From the cell containing the given text, extract its center point as (X, Y) coordinate. 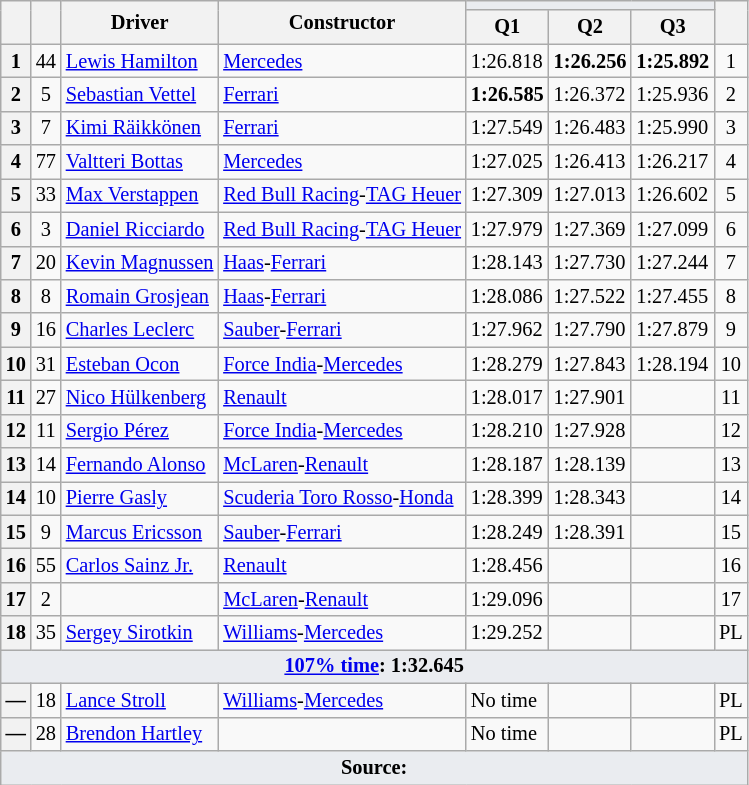
Esteban Ocon (140, 364)
Q1 (508, 27)
Charles Leclerc (140, 330)
Max Verstappen (140, 195)
Valtteri Bottas (140, 162)
35 (46, 633)
1:29.096 (508, 599)
1:27.928 (590, 431)
1:27.309 (508, 195)
Kimi Räikkönen (140, 128)
1:27.455 (672, 296)
Nico Hülkenberg (140, 397)
107% time: 1:32.645 (374, 666)
Daniel Ricciardo (140, 229)
33 (46, 195)
44 (46, 61)
1:28.249 (508, 532)
1:27.879 (672, 330)
1:27.962 (508, 330)
1:27.369 (590, 229)
1:27.790 (590, 330)
1:28.143 (508, 263)
1:26.372 (590, 94)
Sebastian Vettel (140, 94)
1:27.244 (672, 263)
Driver (140, 22)
Carlos Sainz Jr. (140, 565)
1:26.818 (508, 61)
1:28.139 (590, 465)
1:26.585 (508, 94)
1:26.217 (672, 162)
27 (46, 397)
Scuderia Toro Rosso-Honda (342, 498)
1:28.017 (508, 397)
1:25.936 (672, 94)
55 (46, 565)
1:26.483 (590, 128)
Fernando Alonso (140, 465)
1:25.892 (672, 61)
1:26.602 (672, 195)
28 (46, 734)
1:28.210 (508, 431)
Pierre Gasly (140, 498)
1:28.456 (508, 565)
Q3 (672, 27)
1:26.256 (590, 61)
Brendon Hartley (140, 734)
1:27.979 (508, 229)
Lance Stroll (140, 700)
Source: (374, 767)
1:28.086 (508, 296)
1:25.990 (672, 128)
1:28.391 (590, 532)
1:28.279 (508, 364)
1:28.194 (672, 364)
Lewis Hamilton (140, 61)
1:27.730 (590, 263)
1:27.901 (590, 397)
Kevin Magnussen (140, 263)
1:27.013 (590, 195)
1:27.025 (508, 162)
Q2 (590, 27)
Sergey Sirotkin (140, 633)
77 (46, 162)
1:28.187 (508, 465)
Romain Grosjean (140, 296)
1:27.843 (590, 364)
1:29.252 (508, 633)
1:26.413 (590, 162)
1:27.549 (508, 128)
Constructor (342, 22)
Sergio Pérez (140, 431)
1:28.343 (590, 498)
Marcus Ericsson (140, 532)
1:27.522 (590, 296)
1:28.399 (508, 498)
31 (46, 364)
20 (46, 263)
1:27.099 (672, 229)
